Locate the cell with the specified text and output its [X, Y] center coordinate. 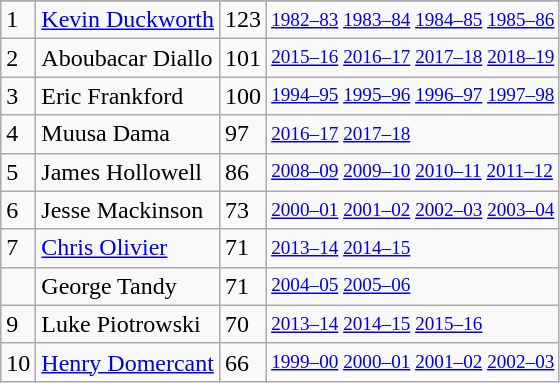
2015–16 2016–17 2017–18 2018–19 [413, 58]
123 [244, 20]
1994–95 1995–96 1996–97 1997–98 [413, 96]
Henry Domercant [128, 362]
1982–83 1983–84 1984–85 1985–86 [413, 20]
Luke Piotrowski [128, 324]
George Tandy [128, 286]
5 [18, 172]
70 [244, 324]
86 [244, 172]
7 [18, 248]
10 [18, 362]
100 [244, 96]
1 [18, 20]
2000–01 2001–02 2002–03 2003–04 [413, 210]
3 [18, 96]
2 [18, 58]
66 [244, 362]
2016–17 2017–18 [413, 134]
2008–09 2009–10 2010–11 2011–12 [413, 172]
101 [244, 58]
6 [18, 210]
73 [244, 210]
Aboubacar Diallo [128, 58]
2013–14 2014–15 2015–16 [413, 324]
Kevin Duckworth [128, 20]
Jesse Mackinson [128, 210]
Chris Olivier [128, 248]
2013–14 2014–15 [413, 248]
Muusa Dama [128, 134]
2004–05 2005–06 [413, 286]
4 [18, 134]
1999–00 2000–01 2001–02 2002–03 [413, 362]
97 [244, 134]
Eric Frankford [128, 96]
9 [18, 324]
James Hollowell [128, 172]
